Extract the (x, y) coordinate from the center of the cell holding the provided text.  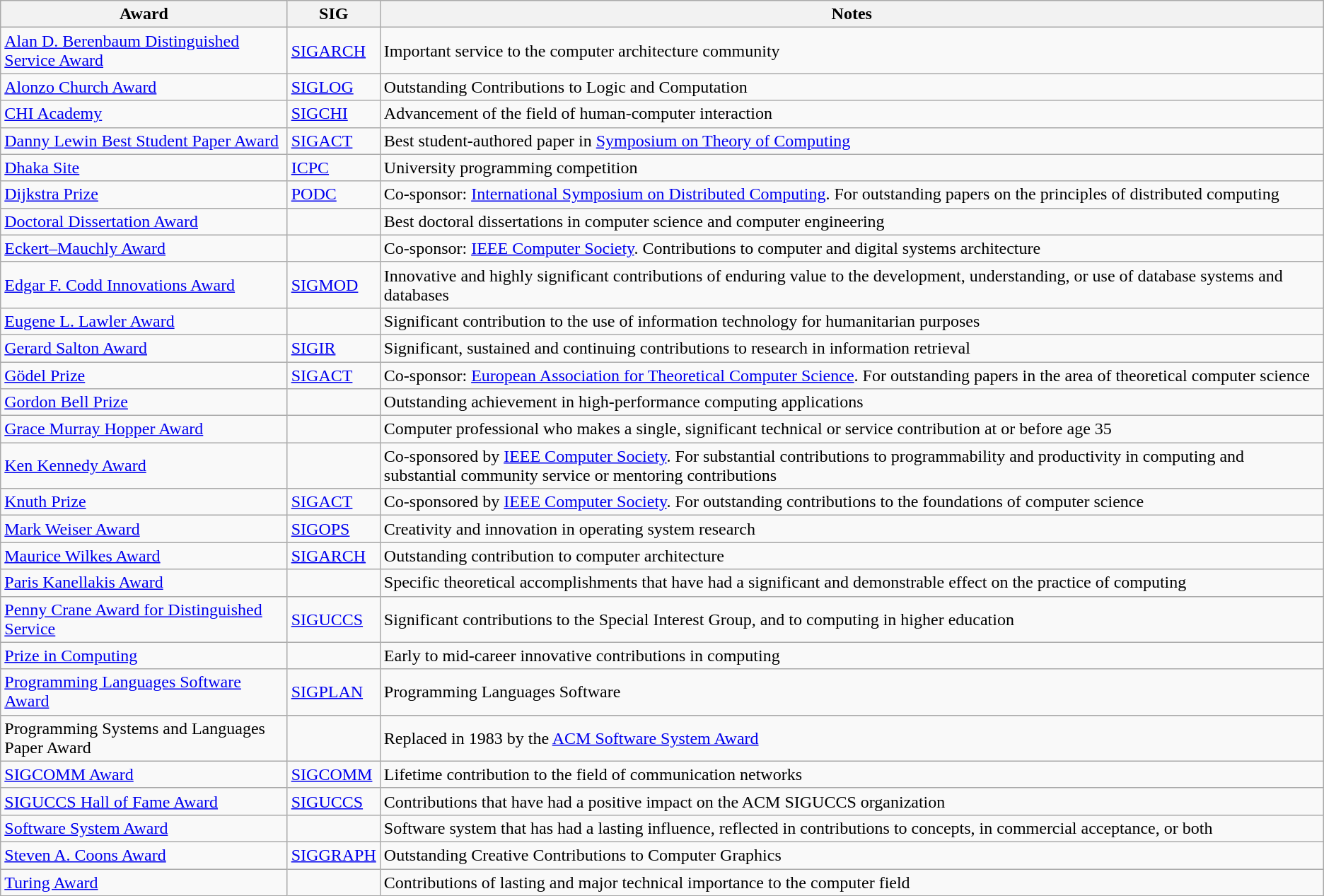
Edgar F. Codd Innovations Award (144, 284)
Co-sponsored by IEEE Computer Society. For outstanding contributions to the foundations of computer science (852, 502)
Advancement of the field of human-computer interaction (852, 114)
Lifetime contribution to the field of communication networks (852, 774)
SIGMOD (334, 284)
Mark Weiser Award (144, 529)
Co-sponsor: IEEE Computer Society. Contributions to computer and digital systems architecture (852, 248)
Significant, sustained and continuing contributions to research in information retrieval (852, 348)
Knuth Prize (144, 502)
Significant contributions to the Special Interest Group, and to computing in higher education (852, 619)
Dijkstra Prize (144, 194)
Programming Systems and Languages Paper Award (144, 738)
Computer professional who makes a single, significant technical or service contribution at or before age 35 (852, 429)
Notes (852, 14)
SIGCHI (334, 114)
Programming Languages Software (852, 692)
Doctoral Dissertation Award (144, 221)
Grace Murray Hopper Award (144, 429)
Outstanding Creative Contributions to Computer Graphics (852, 855)
Creativity and innovation in operating system research (852, 529)
Best student-authored paper in Symposium on Theory of Computing (852, 141)
Gerard Salton Award (144, 348)
SIGLOG (334, 87)
Steven A. Coons Award (144, 855)
Award (144, 14)
Penny Crane Award for Distinguished Service (144, 619)
Innovative and highly significant contributions of enduring value to the development, understanding, or use of database systems and databases (852, 284)
Important service to the computer architecture community (852, 51)
Outstanding Contributions to Logic and Computation (852, 87)
SIGCOMM (334, 774)
Co-sponsor: International Symposium on Distributed Computing. For outstanding papers on the principles of distributed computing (852, 194)
Replaced in 1983 by the ACM Software System Award (852, 738)
Significant contribution to the use of information technology for humanitarian purposes (852, 321)
Danny Lewin Best Student Paper Award (144, 141)
Best doctoral dissertations in computer science and computer engineering (852, 221)
Turing Award (144, 882)
Contributions of lasting and major technical importance to the computer field (852, 882)
Gordon Bell Prize (144, 402)
ICPC (334, 168)
SIG (334, 14)
Alan D. Berenbaum Distinguished Service Award (144, 51)
Outstanding contribution to computer architecture (852, 556)
Ken Kennedy Award (144, 465)
Specific theoretical accomplishments that have had a significant and demonstrable effect on the practice of computing (852, 583)
CHI Academy (144, 114)
Programming Languages Software Award (144, 692)
SIGPLAN (334, 692)
Outstanding achievement in high-performance computing applications (852, 402)
SIGOPS (334, 529)
Early to mid-career innovative contributions in computing (852, 656)
Gödel Prize (144, 376)
Alonzo Church Award (144, 87)
Maurice Wilkes Award (144, 556)
SIGCOMM Award (144, 774)
University programming competition (852, 168)
Software system that has had a lasting influence, reflected in contributions to concepts, in commercial acceptance, or both (852, 828)
Co-sponsor: European Association for Theoretical Computer Science. For outstanding papers in the area of theoretical computer science (852, 376)
SIGUCCS Hall of Fame Award (144, 801)
PODC (334, 194)
Contributions that have had a positive impact on the ACM SIGUCCS organization (852, 801)
SIGIR (334, 348)
Dhaka Site (144, 168)
Software System Award (144, 828)
Eckert–Mauchly Award (144, 248)
SIGGRAPH (334, 855)
Paris Kanellakis Award (144, 583)
Prize in Computing (144, 656)
Eugene L. Lawler Award (144, 321)
